Determine the [X, Y] coordinate at the center of the cell enclosing the given text.  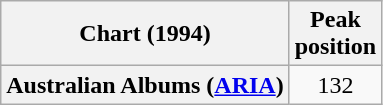
132 [335, 85]
Peakposition [335, 34]
Australian Albums (ARIA) [145, 85]
Chart (1994) [145, 34]
